Output the (X, Y) coordinate of the center of the cell containing the given text.  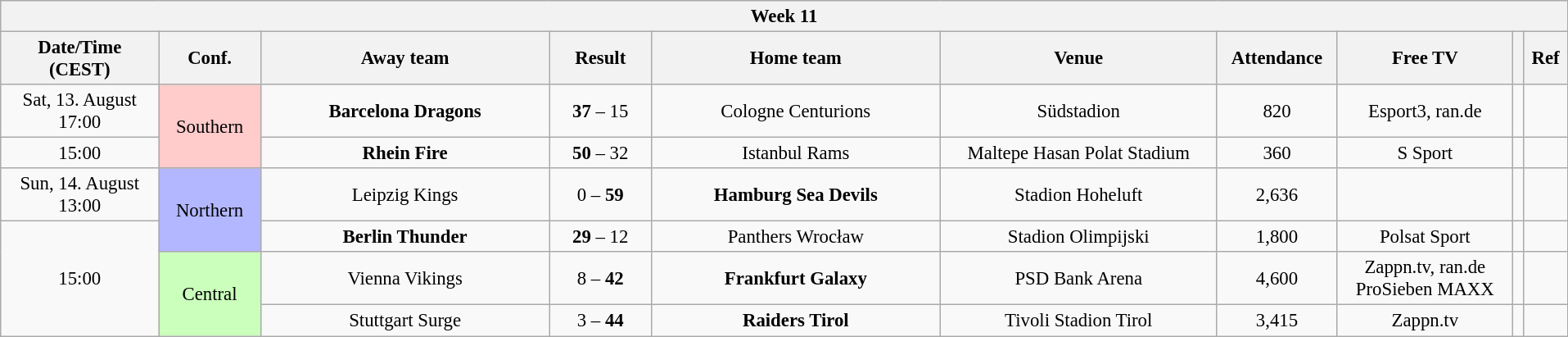
Home team (796, 59)
Result (601, 59)
Stuttgart Surge (404, 321)
Tivoli Stadion Tirol (1078, 321)
Raiders Tirol (796, 321)
Conf. (210, 59)
Frankfurt Galaxy (796, 279)
1,800 (1277, 237)
Week 11 (784, 16)
Zappn.tv, ran.deProSieben MAXX (1425, 279)
Date/Time (CEST) (80, 59)
Central (210, 294)
Leipzig Kings (404, 195)
Free TV (1425, 59)
2,636 (1277, 195)
PSD Bank Arena (1078, 279)
50 – 32 (601, 153)
Southern (210, 126)
360 (1277, 153)
Stadion Hoheluft (1078, 195)
3,415 (1277, 321)
Cologne Centurions (796, 112)
Hamburg Sea Devils (796, 195)
37 – 15 (601, 112)
Istanbul Rams (796, 153)
Esport3, ran.de (1425, 112)
29 – 12 (601, 237)
0 – 59 (601, 195)
Polsat Sport (1425, 237)
Sat, 13. August17:00 (80, 112)
Rhein Fire (404, 153)
Stadion Olimpijski (1078, 237)
Berlin Thunder (404, 237)
Südstadion (1078, 112)
820 (1277, 112)
Vienna Vikings (404, 279)
3 – 44 (601, 321)
Barcelona Dragons (404, 112)
4,600 (1277, 279)
Ref (1546, 59)
Venue (1078, 59)
Panthers Wrocław (796, 237)
S Sport (1425, 153)
8 – 42 (601, 279)
Zappn.tv (1425, 321)
Maltepe Hasan Polat Stadium (1078, 153)
Away team (404, 59)
Attendance (1277, 59)
Sun, 14. August13:00 (80, 195)
Northern (210, 210)
